Return (x, y) of the center of cell containing provided text 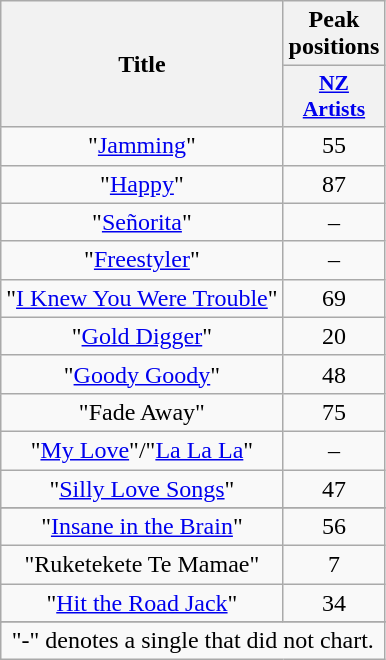
"Goody Goody" (142, 374)
"My Love"/"La La La" (142, 450)
"Freestyler" (142, 260)
"-" denotes a single that did not chart. (193, 641)
75 (334, 412)
"Fade Away" (142, 412)
"Insane in the Brain" (142, 527)
56 (334, 527)
"Silly Love Songs" (142, 489)
"Gold Digger" (142, 336)
7 (334, 565)
"Ruketekete Te Mamae" (142, 565)
Title (142, 64)
"Señorita" (142, 222)
"Hit the Road Jack" (142, 603)
47 (334, 489)
48 (334, 374)
NZ Artists (334, 96)
"I Knew You Were Trouble" (142, 298)
69 (334, 298)
"Happy" (142, 184)
20 (334, 336)
87 (334, 184)
Peak positions (334, 34)
34 (334, 603)
55 (334, 146)
"Jamming" (142, 146)
